Locate the cell with the specified text and output its (x, y) center coordinate. 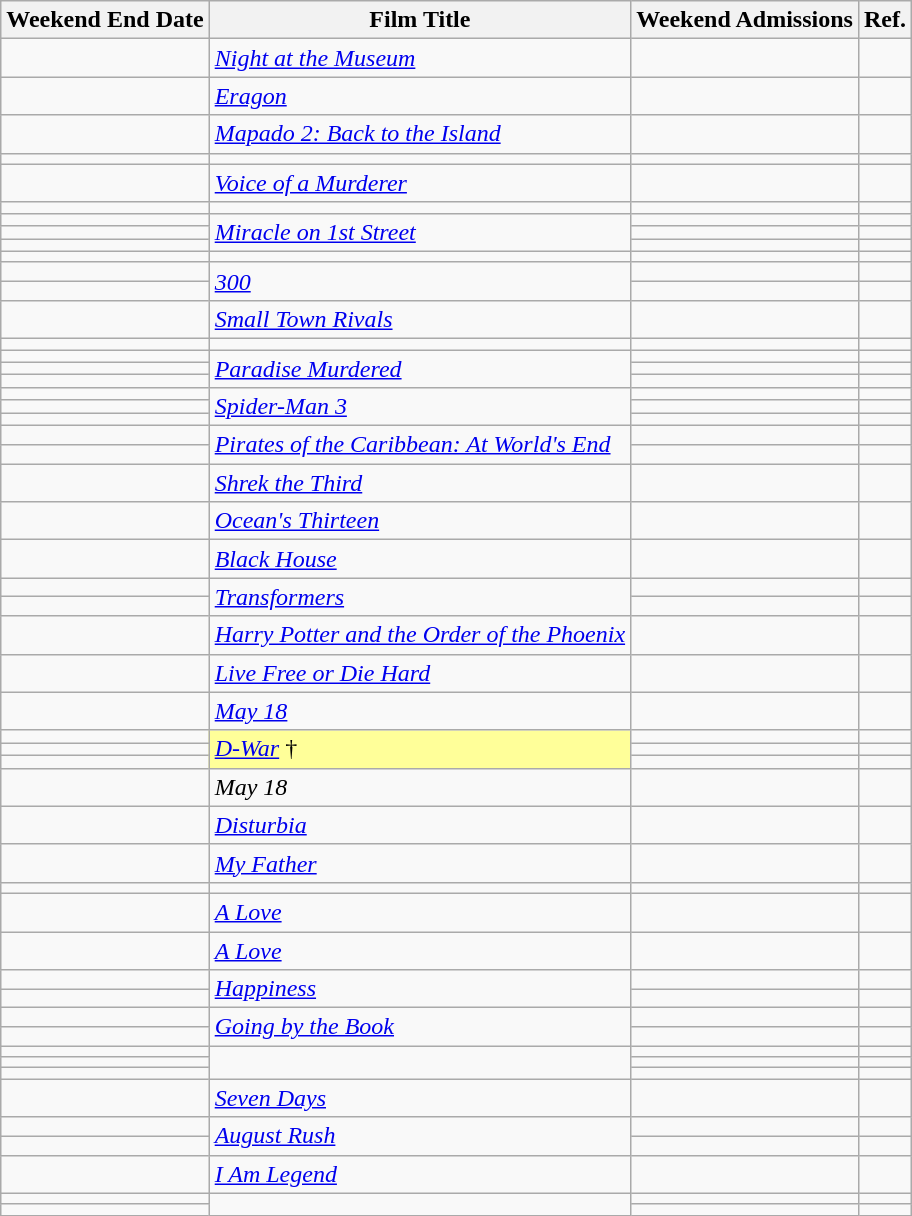
Pirates of the Caribbean: At World's End (420, 445)
Seven Days (420, 1098)
Going by the Book (420, 1027)
Happiness (420, 989)
Night at the Museum (420, 58)
Weekend End Date (105, 20)
Transformers (420, 597)
Harry Potter and the Order of the Phoenix (420, 635)
Shrek the Third (420, 483)
I Am Legend (420, 1174)
Voice of a Murderer (420, 183)
Small Town Rivals (420, 319)
Eragon (420, 96)
Mapado 2: Back to the Island (420, 134)
Spider-Man 3 (420, 407)
Black House (420, 559)
Paradise Murdered (420, 369)
August Rush (420, 1136)
Ocean's Thirteen (420, 521)
D-War † (420, 749)
Ref. (884, 20)
Miracle on 1st Street (420, 232)
My Father (420, 863)
Disturbia (420, 825)
Film Title (420, 20)
Live Free or Die Hard (420, 673)
300 (420, 281)
Weekend Admissions (745, 20)
